For the text-containing cell, return its midpoint in [x, y] coordinate format. 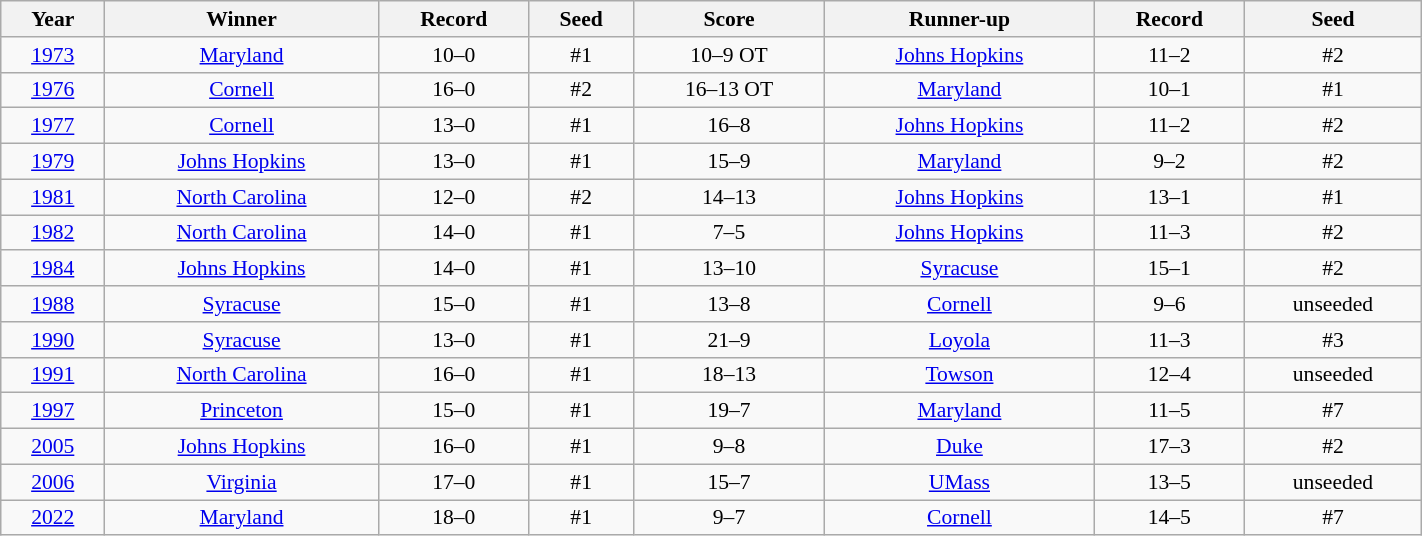
16–8 [729, 126]
1973 [53, 55]
1982 [53, 233]
2022 [53, 518]
UMass [960, 482]
13–1 [1170, 197]
Loyola [960, 340]
17–3 [1170, 447]
9–8 [729, 447]
13–8 [729, 304]
Princeton [242, 411]
11–5 [1170, 411]
2006 [53, 482]
15–1 [1170, 269]
1981 [53, 197]
12–4 [1170, 375]
Towson [960, 375]
15–7 [729, 482]
19–7 [729, 411]
1997 [53, 411]
Year [53, 19]
15–9 [729, 162]
1984 [53, 269]
13–10 [729, 269]
21–9 [729, 340]
9–6 [1170, 304]
Duke [960, 447]
18–0 [454, 518]
Virginia [242, 482]
2005 [53, 447]
10–9 OT [729, 55]
12–0 [454, 197]
Runner-up [960, 19]
Winner [242, 19]
13–5 [1170, 482]
1991 [53, 375]
14–13 [729, 197]
1976 [53, 90]
14–5 [1170, 518]
16–13 OT [729, 90]
1988 [53, 304]
7–5 [729, 233]
1977 [53, 126]
9–2 [1170, 162]
9–7 [729, 518]
17–0 [454, 482]
1990 [53, 340]
1979 [53, 162]
18–13 [729, 375]
Score [729, 19]
#3 [1334, 340]
10–1 [1170, 90]
10–0 [454, 55]
